Locate the cell with the specified text and output its (X, Y) center coordinate. 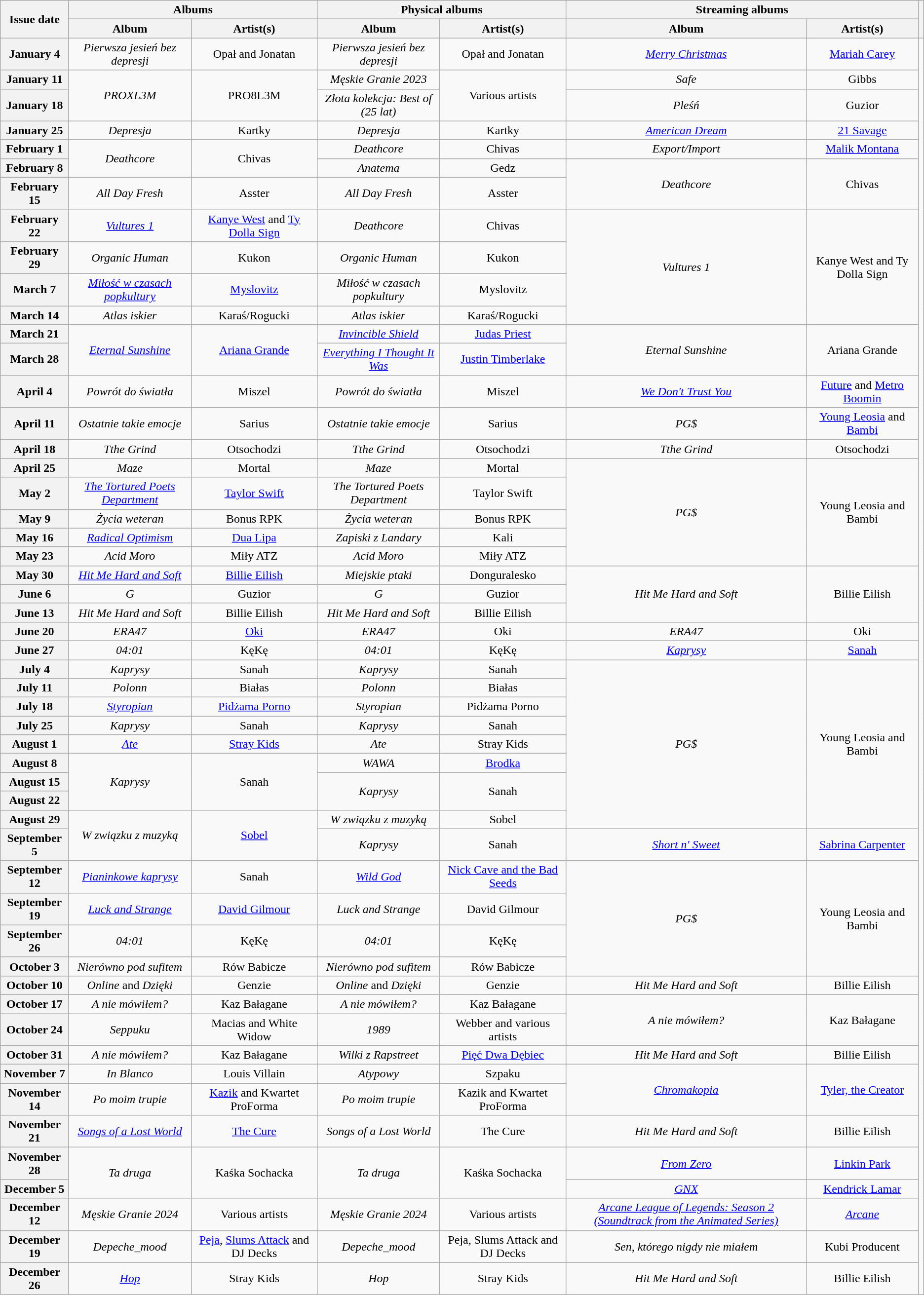
Justin Timberlake (503, 359)
Seppuku (130, 1029)
April 4 (35, 392)
July 18 (35, 707)
Donguralesko (503, 575)
Tyler, the Creator (862, 1090)
Linkin Park (862, 1164)
June 20 (35, 631)
August 15 (35, 782)
Anatema (379, 168)
Szpaku (503, 1074)
May 16 (35, 537)
July 11 (35, 688)
Arcane League of Legends: Season 2 (Soundtrack from the Animated Series) (686, 1214)
Sen, którego nigdy nie miałem (686, 1247)
December 5 (35, 1189)
WAWA (379, 763)
August 29 (35, 819)
October 10 (35, 985)
In Blanco (130, 1074)
GNX (686, 1189)
October 31 (35, 1055)
Invincible Shield (379, 334)
Louis Villain (254, 1074)
Dua Lipa (254, 537)
Malik Montana (862, 149)
Gedz (503, 168)
November 28 (35, 1164)
May 23 (35, 556)
Albums (193, 10)
May 30 (35, 575)
Pięć Dwa Dębiec (503, 1055)
April 25 (35, 468)
September 5 (35, 845)
December 12 (35, 1214)
February 1 (35, 149)
Kendrick Lamar (862, 1189)
December 26 (35, 1278)
We Don't Trust You (686, 392)
January 11 (35, 79)
January 18 (35, 105)
November 21 (35, 1131)
Wilki z Rapstreet (379, 1055)
Streaming albums (742, 10)
1989 (379, 1029)
March 14 (35, 315)
April 18 (35, 449)
June 27 (35, 650)
June 13 (35, 612)
October 3 (35, 966)
Zapiski z Landary (379, 537)
Radical Optimism (130, 537)
From Zero (686, 1164)
PROXL3M (130, 96)
March 21 (35, 334)
Physical albums (442, 10)
September 26 (35, 941)
May 9 (35, 519)
Export/Import (686, 149)
August 8 (35, 763)
Miejskie ptaki (379, 575)
Brodka (503, 763)
Kubi Producent (862, 1247)
21 Savage (862, 130)
March 28 (35, 359)
Atypowy (379, 1074)
Mariah Carey (862, 54)
February 15 (35, 193)
February 29 (35, 258)
February 8 (35, 168)
January 25 (35, 130)
Męskie Granie 2023 (379, 79)
Chromakopia (686, 1090)
August 1 (35, 744)
Webber and various artists (503, 1029)
August 22 (35, 800)
Pleśń (686, 105)
Gibbs (862, 79)
April 11 (35, 423)
June 6 (35, 594)
Kali (503, 537)
November 14 (35, 1100)
September 12 (35, 876)
American Dream (686, 130)
Merry Christmas (686, 54)
Issue date (35, 19)
November 7 (35, 1074)
Macias and White Widow (254, 1029)
Arcane (862, 1214)
Short n' Sweet (686, 845)
Sabrina Carpenter (862, 845)
February 22 (35, 225)
December 19 (35, 1247)
May 2 (35, 494)
Judas Priest (503, 334)
September 19 (35, 909)
October 24 (35, 1029)
Nick Cave and the Bad Seeds (503, 876)
Złota kolekcja: Best of (25 lat) (379, 105)
July 4 (35, 669)
Wild God (379, 876)
Future and Metro Boomin (862, 392)
Safe (686, 79)
July 25 (35, 725)
October 17 (35, 1004)
January 4 (35, 54)
Everything I Thought It Was (379, 359)
PRO8L3M (254, 96)
March 7 (35, 289)
Pianinkowe kaprysy (130, 876)
